Identify which cell holds the provided text, then report its (x, y) central coordinate. 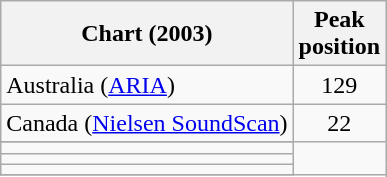
Australia (ARIA) (147, 85)
Chart (2003) (147, 34)
129 (339, 85)
22 (339, 123)
Peakposition (339, 34)
Canada (Nielsen SoundScan) (147, 123)
